Search for the cell housing the specified text and yield its [X, Y] center coordinate. 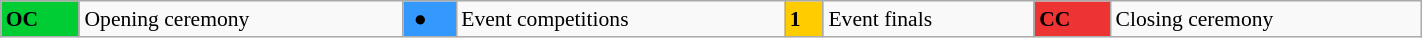
● [430, 19]
Event finals [928, 19]
Event competitions [620, 19]
CC [1072, 19]
1 [804, 19]
Opening ceremony [241, 19]
Closing ceremony [1266, 19]
OC [40, 19]
